Locate the cell with the specified text and output its [X, Y] center coordinate. 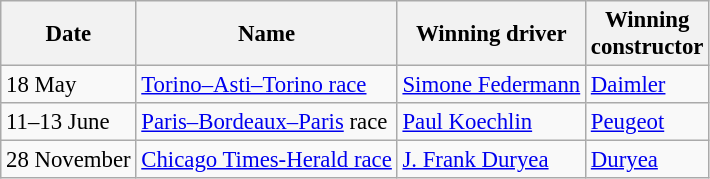
Winning driver [491, 34]
Paul Koechlin [491, 122]
28 November [68, 160]
11–13 June [68, 122]
Simone Federmann [491, 85]
Chicago Times-Herald race [266, 160]
18 May [68, 85]
Peugeot [648, 122]
Paris–Bordeaux–Paris race [266, 122]
Winningconstructor [648, 34]
Name [266, 34]
Daimler [648, 85]
Torino–Asti–Torino race [266, 85]
Duryea [648, 160]
Date [68, 34]
J. Frank Duryea [491, 160]
